Identify which cell holds the provided text, then report its [X, Y] central coordinate. 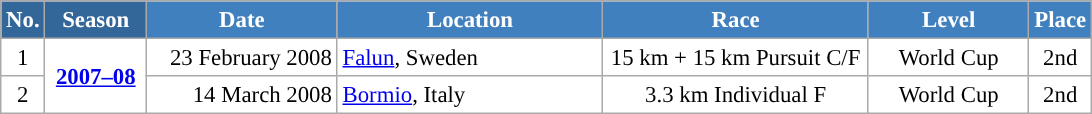
Bormio, Italy [470, 95]
1 [23, 58]
Level [948, 20]
2007–08 [96, 76]
Location [470, 20]
Date [242, 20]
15 km + 15 km Pursuit C/F [736, 58]
2 [23, 95]
Falun, Sweden [470, 58]
23 February 2008 [242, 58]
14 March 2008 [242, 95]
3.3 km Individual F [736, 95]
Race [736, 20]
Season [96, 20]
Place [1060, 20]
No. [23, 20]
